Find where the given text appears and provide that cell's center as (X, Y) coordinate. 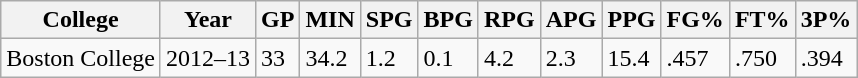
RPG (509, 20)
APG (571, 20)
.457 (695, 58)
2012–13 (208, 58)
0.1 (448, 58)
4.2 (509, 58)
34.2 (330, 58)
33 (278, 58)
MIN (330, 20)
BPG (448, 20)
.394 (826, 58)
GP (278, 20)
15.4 (632, 58)
.750 (762, 58)
3P% (826, 20)
Year (208, 20)
College (81, 20)
PPG (632, 20)
FT% (762, 20)
FG% (695, 20)
2.3 (571, 58)
Boston College (81, 58)
SPG (389, 20)
1.2 (389, 58)
